Extract the [X, Y] coordinate from the center of the cell holding the provided text.  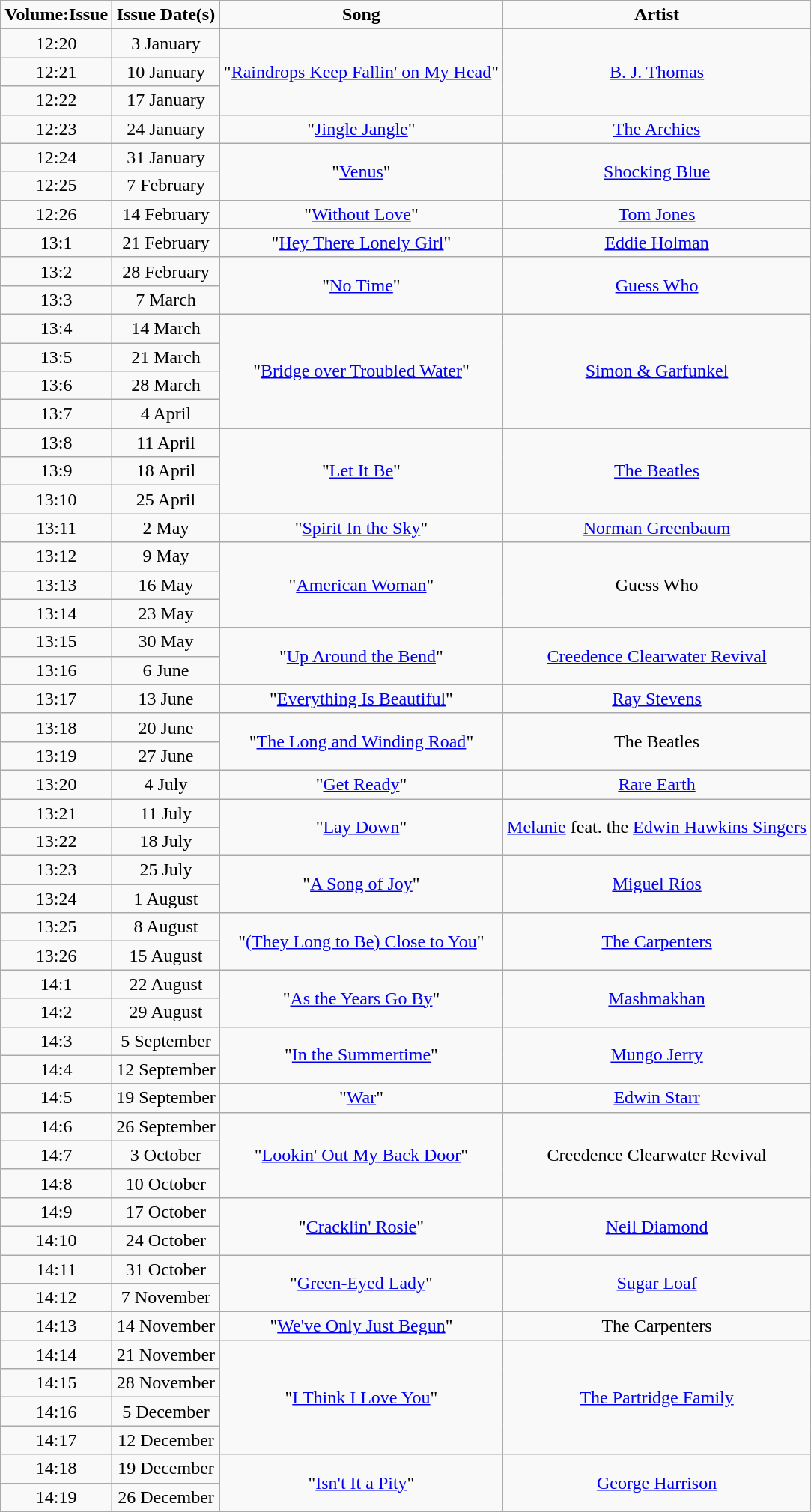
13:1 [57, 243]
"In the Summertime" [361, 1055]
13:17 [57, 699]
14:14 [57, 1355]
Norman Greenbaum [657, 528]
2 May [166, 528]
14 November [166, 1326]
10 October [166, 1183]
"War" [361, 1098]
13 June [166, 699]
16 May [166, 585]
18 July [166, 842]
"Isn't It a Pity" [361, 1483]
"(They Long to Be) Close to You" [361, 941]
13:26 [57, 956]
7 March [166, 300]
11 July [166, 813]
20 June [166, 727]
13:24 [57, 899]
26 December [166, 1497]
17 October [166, 1212]
13:2 [57, 271]
13:13 [57, 585]
14:10 [57, 1240]
31 October [166, 1269]
13:8 [57, 443]
"I Think I Love You" [361, 1397]
"The Long and Winding Road" [361, 741]
5 December [166, 1412]
"Without Love" [361, 214]
11 April [166, 443]
14:5 [57, 1098]
4 April [166, 414]
Mashmakhan [657, 998]
13:22 [57, 842]
13:23 [57, 870]
28 March [166, 386]
Issue Date(s) [166, 15]
24 October [166, 1240]
18 April [166, 471]
13:3 [57, 300]
"Green-Eyed Lady" [361, 1284]
Ray Stevens [657, 699]
13:6 [57, 386]
3 January [166, 43]
14:16 [57, 1412]
21 March [166, 357]
14:7 [57, 1155]
13:18 [57, 727]
12:25 [57, 186]
30 May [166, 642]
28 February [166, 271]
13:4 [57, 328]
The Partridge Family [657, 1397]
14:15 [57, 1383]
13:25 [57, 927]
14:8 [57, 1183]
5 September [166, 1041]
Simon & Garfunkel [657, 371]
12:22 [57, 100]
1 August [166, 899]
8 August [166, 927]
"American Woman" [361, 585]
19 December [166, 1469]
13:16 [57, 670]
George Harrison [657, 1483]
10 January [166, 72]
25 July [166, 870]
12:23 [57, 129]
24 January [166, 129]
"Venus" [361, 171]
6 June [166, 670]
14:4 [57, 1069]
Neil Diamond [657, 1226]
21 February [166, 243]
12:21 [57, 72]
13:7 [57, 414]
28 November [166, 1383]
Rare Earth [657, 784]
25 April [166, 500]
14:11 [57, 1269]
14:9 [57, 1212]
21 November [166, 1355]
7 February [166, 186]
14:12 [57, 1298]
13:21 [57, 813]
"Lay Down" [361, 827]
17 January [166, 100]
12:26 [57, 214]
B. J. Thomas [657, 72]
"We've Only Just Begun" [361, 1326]
"Spirit In the Sky" [361, 528]
13:19 [57, 756]
Tom Jones [657, 214]
12 September [166, 1069]
14:17 [57, 1440]
"Everything Is Beautiful" [361, 699]
"Bridge over Troubled Water" [361, 371]
3 October [166, 1155]
Shocking Blue [657, 171]
"Let It Be" [361, 471]
14:19 [57, 1497]
"Jingle Jangle" [361, 129]
"Cracklin' Rosie" [361, 1226]
13:11 [57, 528]
14 February [166, 214]
Mungo Jerry [657, 1055]
13:9 [57, 471]
22 August [166, 984]
13:20 [57, 784]
15 August [166, 956]
19 September [166, 1098]
Song [361, 15]
Edwin Starr [657, 1098]
"Lookin' Out My Back Door" [361, 1155]
"As the Years Go By" [361, 998]
14:1 [57, 984]
"A Song of Joy" [361, 884]
"Get Ready" [361, 784]
13:5 [57, 357]
"No Time" [361, 285]
31 January [166, 157]
14:6 [57, 1126]
14:2 [57, 1012]
Volume:Issue [57, 15]
"Up Around the Bend" [361, 656]
14:13 [57, 1326]
Eddie Holman [657, 243]
27 June [166, 756]
14 March [166, 328]
The Archies [657, 129]
23 May [166, 613]
9 May [166, 556]
Melanie feat. the Edwin Hawkins Singers [657, 827]
4 July [166, 784]
"Hey There Lonely Girl" [361, 243]
7 November [166, 1298]
13:10 [57, 500]
Artist [657, 15]
12:20 [57, 43]
"Raindrops Keep Fallin' on My Head" [361, 72]
14:3 [57, 1041]
Sugar Loaf [657, 1284]
13:12 [57, 556]
26 September [166, 1126]
14:18 [57, 1469]
13:15 [57, 642]
12 December [166, 1440]
29 August [166, 1012]
12:24 [57, 157]
13:14 [57, 613]
Miguel Ríos [657, 884]
